Determine the [x, y] coordinate at the center of the cell enclosing the given text.  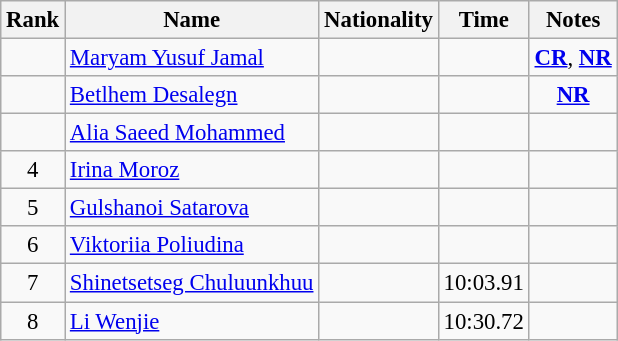
4 [33, 170]
Maryam Yusuf Jamal [192, 58]
NR [573, 95]
Time [484, 20]
Shinetsetseg Chuluunkhuu [192, 283]
Name [192, 20]
Notes [573, 20]
Rank [33, 20]
Li Wenjie [192, 321]
Betlhem Desalegn [192, 95]
5 [33, 208]
Nationality [378, 20]
6 [33, 245]
8 [33, 321]
CR, NR [573, 58]
10:03.91 [484, 283]
Gulshanoi Satarova [192, 208]
7 [33, 283]
Viktoriia Poliudina [192, 245]
10:30.72 [484, 321]
Irina Moroz [192, 170]
Alia Saeed Mohammed [192, 133]
